Find where the given text appears and provide that cell's center as [x, y] coordinate. 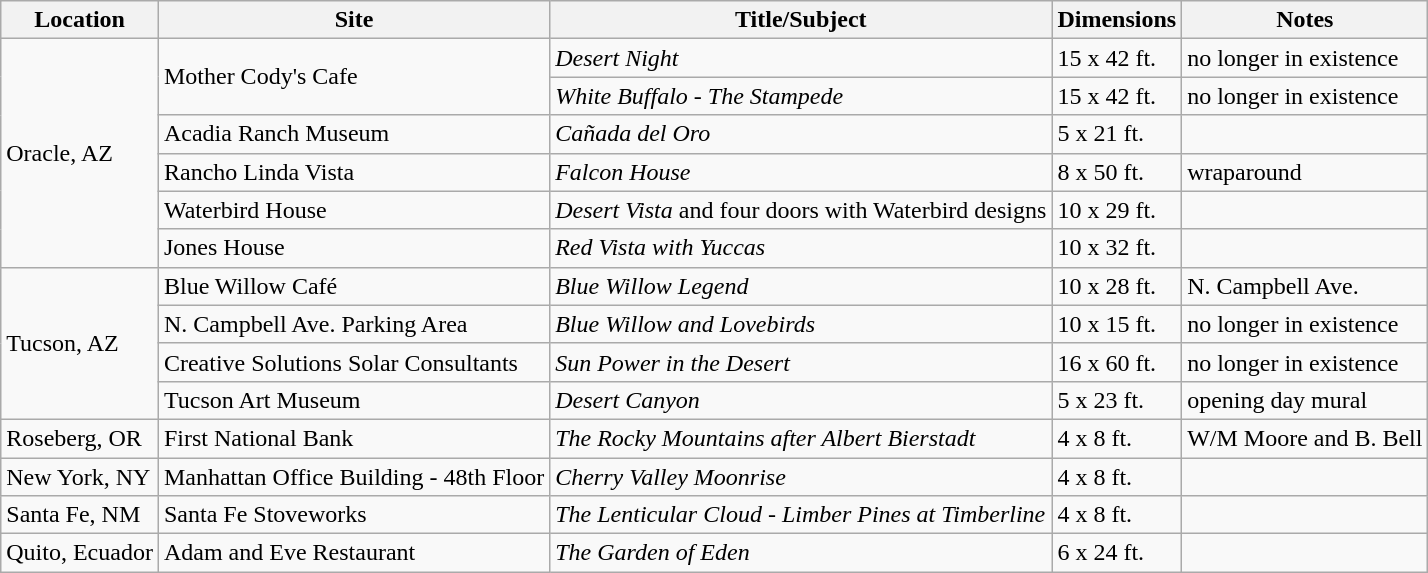
The Rocky Mountains after Albert Bierstadt [801, 438]
W/M Moore and B. Bell [1305, 438]
Santa Fe, NM [80, 515]
Acadia Ranch Museum [354, 134]
N. Campbell Ave. [1305, 286]
8 x 50 ft. [1117, 172]
Falcon House [801, 172]
6 x 24 ft. [1117, 553]
Tucson, AZ [80, 343]
Notes [1305, 20]
Blue Willow and Lovebirds [801, 324]
N. Campbell Ave. Parking Area [354, 324]
Jones House [354, 248]
16 x 60 ft. [1117, 362]
Adam and Eve Restaurant [354, 553]
White Buffalo - The Stampede [801, 96]
Santa Fe Stoveworks [354, 515]
Roseberg, OR [80, 438]
Blue Willow Café [354, 286]
Red Vista with Yuccas [801, 248]
The Lenticular Cloud - Limber Pines at Timberline [801, 515]
5 x 23 ft. [1117, 400]
Cañada del Oro [801, 134]
Oracle, AZ [80, 153]
Desert Vista and four doors with Waterbird designs [801, 210]
Manhattan Office Building - 48th Floor [354, 477]
10 x 28 ft. [1117, 286]
opening day mural [1305, 400]
First National Bank [354, 438]
10 x 32 ft. [1117, 248]
Blue Willow Legend [801, 286]
The Garden of Eden [801, 553]
Creative Solutions Solar Consultants [354, 362]
Dimensions [1117, 20]
Title/Subject [801, 20]
Site [354, 20]
10 x 29 ft. [1117, 210]
Location [80, 20]
Rancho Linda Vista [354, 172]
Desert Night [801, 58]
New York, NY [80, 477]
Sun Power in the Desert [801, 362]
Cherry Valley Moonrise [801, 477]
wraparound [1305, 172]
Quito, Ecuador [80, 553]
Waterbird House [354, 210]
Mother Cody's Cafe [354, 77]
Tucson Art Museum [354, 400]
5 x 21 ft. [1117, 134]
Desert Canyon [801, 400]
10 x 15 ft. [1117, 324]
